Search for the cell housing the specified text and yield its [X, Y] center coordinate. 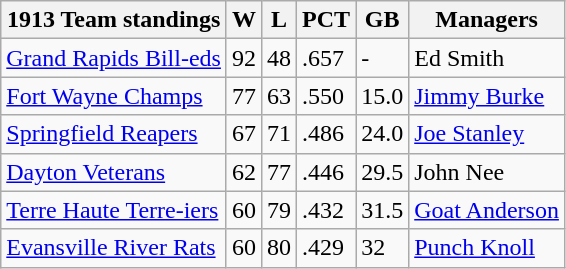
- [382, 58]
.432 [326, 210]
Ed Smith [487, 58]
.486 [326, 134]
Springfield Reapers [114, 134]
32 [382, 248]
Fort Wayne Champs [114, 96]
Joe Stanley [487, 134]
Evansville River Rats [114, 248]
.657 [326, 58]
Grand Rapids Bill-eds [114, 58]
71 [280, 134]
31.5 [382, 210]
Dayton Veterans [114, 172]
.446 [326, 172]
80 [280, 248]
Goat Anderson [487, 210]
79 [280, 210]
Managers [487, 20]
GB [382, 20]
92 [244, 58]
48 [280, 58]
62 [244, 172]
Jimmy Burke [487, 96]
L [280, 20]
W [244, 20]
1913 Team standings [114, 20]
Punch Knoll [487, 248]
24.0 [382, 134]
.550 [326, 96]
63 [280, 96]
67 [244, 134]
15.0 [382, 96]
PCT [326, 20]
Terre Haute Terre-iers [114, 210]
John Nee [487, 172]
29.5 [382, 172]
.429 [326, 248]
